Detect which cell encompasses the target text, then output its (x, y) center coordinate. 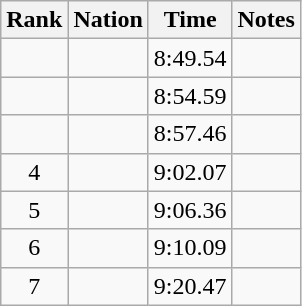
Rank (34, 20)
6 (34, 248)
Time (190, 20)
Nation (108, 20)
7 (34, 286)
4 (34, 172)
9:20.47 (190, 286)
8:54.59 (190, 96)
9:06.36 (190, 210)
5 (34, 210)
9:02.07 (190, 172)
8:57.46 (190, 134)
Notes (266, 20)
8:49.54 (190, 58)
9:10.09 (190, 248)
